Detect which cell encompasses the target text, then output its (x, y) center coordinate. 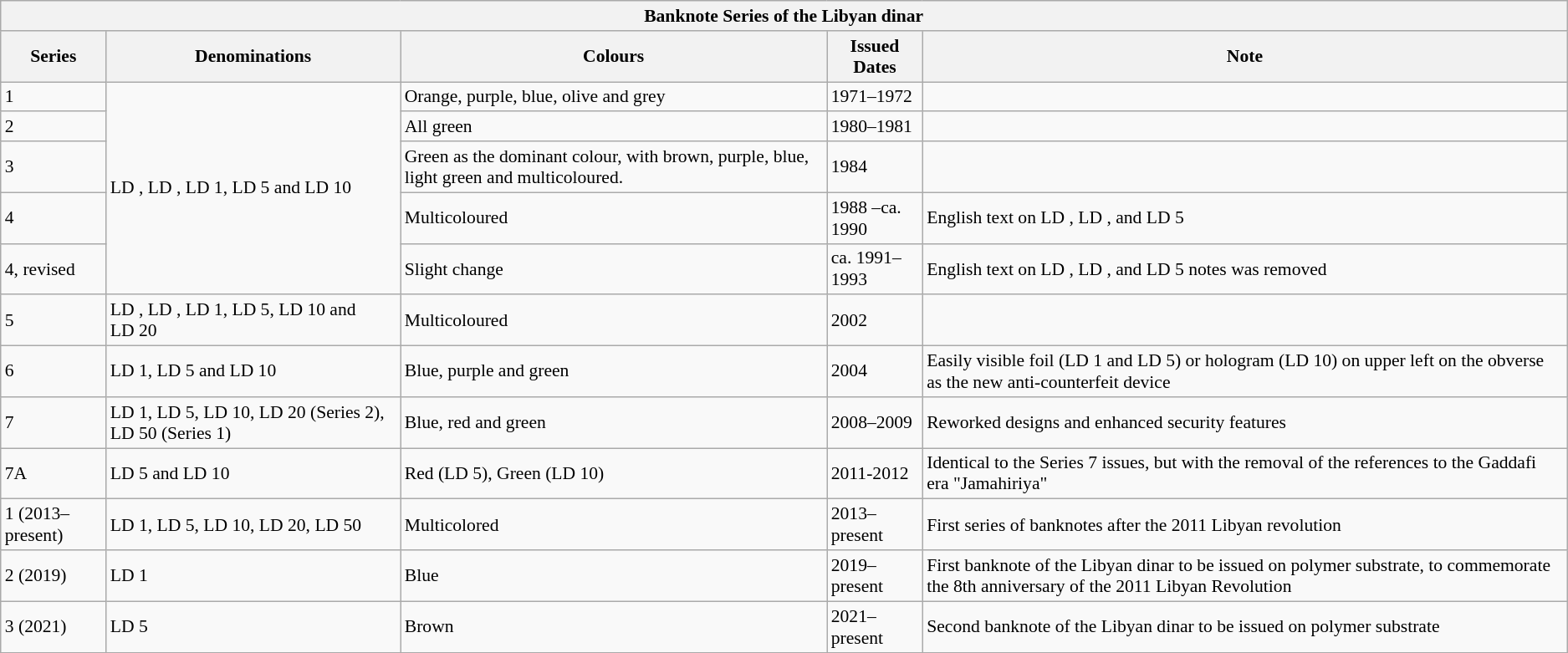
Red (LD 5), Green (LD 10) (614, 473)
Colours (614, 57)
Blue, purple and green (614, 371)
ca. 1991–1993 (875, 269)
3 (2021) (54, 627)
Banknote Series of the Libyan dinar (784, 16)
Slight change (614, 269)
2 (54, 127)
7 (54, 423)
LD 1, LD 5, LD 10, LD 20 (Series 2), LD 50 (Series 1) (253, 423)
Easily visible foil (LD 1 and LD 5) or hologram (LD 10) on upper left on the obverse as the new anti-counterfeit device (1244, 371)
2 (2019) (54, 575)
Green as the dominant colour, with brown, purple, blue, light green and multicoloured. (614, 167)
4 (54, 217)
1 (54, 97)
Identical to the Series 7 issues, but with the removal of the references to the Gaddafi era "Jamahiriya" (1244, 473)
2011-2012 (875, 473)
LD , LD , LD 1, LD 5, LD 10 and LD 20 (253, 321)
English text on LD , LD , and LD 5 notes was removed (1244, 269)
LD 5 and LD 10 (253, 473)
Reworked designs and enhanced security features (1244, 423)
Brown (614, 627)
1971–1972 (875, 97)
1984 (875, 167)
Blue, red and green (614, 423)
LD , LD , LD 1, LD 5 and LD 10 (253, 189)
2013–present (875, 525)
Blue (614, 575)
LD 5 (253, 627)
LD 1, LD 5, LD 10, LD 20, LD 50 (253, 525)
Second banknote of the Libyan dinar to be issued on polymer substrate (1244, 627)
1 (2013–present) (54, 525)
Issued Dates (875, 57)
1988 –ca. 1990 (875, 217)
6 (54, 371)
Series (54, 57)
Note (1244, 57)
All green (614, 127)
5 (54, 321)
Multicolored (614, 525)
2008–2009 (875, 423)
LD 1 (253, 575)
Orange, purple, blue, olive and grey (614, 97)
4, revised (54, 269)
2021–present (875, 627)
3 (54, 167)
2019–present (875, 575)
7A (54, 473)
1980–1981 (875, 127)
LD 1, LD 5 and LD 10 (253, 371)
2002 (875, 321)
First banknote of the Libyan dinar to be issued on polymer substrate, to commemorate the 8th anniversary of the 2011 Libyan Revolution (1244, 575)
First series of banknotes after the 2011 Libyan revolution (1244, 525)
Denominations (253, 57)
2004 (875, 371)
English text on LD , LD , and LD 5 (1244, 217)
